Pinpoint the cell where the given text exists, returning its (x, y) midpoint coordinate. 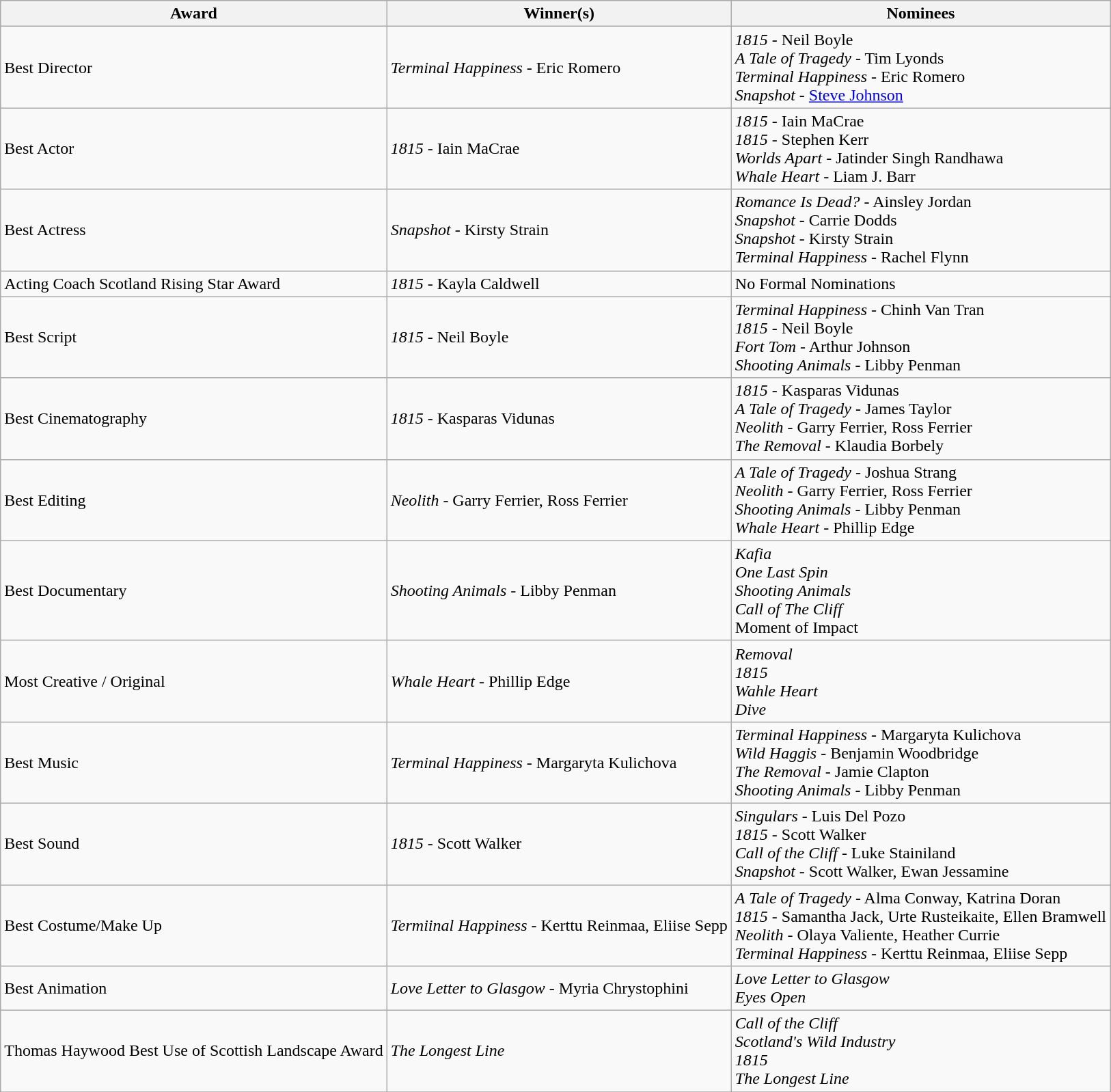
Terminal Happiness - Margaryta Kulichova (559, 763)
Best Actor (194, 149)
Termiinal Happiness - Kerttu Reinmaa, Eliise Sepp (559, 925)
1815 - Kasparas VidunasA Tale of Tragedy - James TaylorNeolith - Garry Ferrier, Ross FerrierThe Removal - Klaudia Borbely (920, 418)
Removal1815Wahle HeartDive (920, 681)
1815 - Kasparas Vidunas (559, 418)
1815 - Iain MaCrae1815 - Stephen KerrWorlds Apart - Jatinder Singh RandhawaWhale Heart - Liam J. Barr (920, 149)
KafiaOne Last SpinShooting AnimalsCall of The CliffMoment of Impact (920, 590)
Best Script (194, 338)
The Longest Line (559, 1051)
1815 - Neil Boyle (559, 338)
1815 - Kayla Caldwell (559, 284)
Best Cinematography (194, 418)
Call of the CliffScotland's Wild Industry1815The Longest Line (920, 1051)
Romance Is Dead? - Ainsley JordanSnapshot - Carrie DoddsSnapshot - Kirsty StrainTerminal Happiness - Rachel Flynn (920, 230)
Love Letter to GlasgowEyes Open (920, 988)
Neolith - Garry Ferrier, Ross Ferrier (559, 500)
Best Director (194, 67)
Terminal Happiness - Chinh Van Tran1815 - Neil BoyleFort Tom - Arthur JohnsonShooting Animals - Libby Penman (920, 338)
Best Sound (194, 843)
Best Music (194, 763)
Best Costume/Make Up (194, 925)
A Tale of Tragedy - Joshua StrangNeolith - Garry Ferrier, Ross FerrierShooting Animals - Libby PenmanWhale Heart - Phillip Edge (920, 500)
Best Animation (194, 988)
No Formal Nominations (920, 284)
Thomas Haywood Best Use of Scottish Landscape Award (194, 1051)
Nominees (920, 14)
Terminal Happiness - Eric Romero (559, 67)
Singulars - Luis Del Pozo1815 - Scott WalkerCall of the Cliff - Luke StainilandSnapshot - Scott Walker, Ewan Jessamine (920, 843)
Snapshot - Kirsty Strain (559, 230)
Love Letter to Glasgow - Myria Chrystophini (559, 988)
Award (194, 14)
Most Creative / Original (194, 681)
1815 - Iain MaCrae (559, 149)
Terminal Happiness - Margaryta KulichovaWild Haggis - Benjamin WoodbridgeThe Removal - Jamie ClaptonShooting Animals - Libby Penman (920, 763)
Acting Coach Scotland Rising Star Award (194, 284)
Best Editing (194, 500)
1815 - Neil BoyleA Tale of Tragedy - Tim LyondsTerminal Happiness - Eric RomeroSnapshot - Steve Johnson (920, 67)
1815 - Scott Walker (559, 843)
Shooting Animals - Libby Penman (559, 590)
Whale Heart - Phillip Edge (559, 681)
Winner(s) (559, 14)
Best Actress (194, 230)
Best Documentary (194, 590)
